Scan for the cell matching the given text and deliver its [X, Y] coordinate at center. 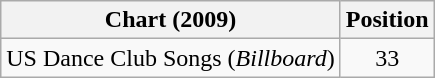
33 [387, 58]
US Dance Club Songs (Billboard) [171, 58]
Position [387, 20]
Chart (2009) [171, 20]
